Return the [x, y] coordinate for the center point of the cell that contains the specified text.  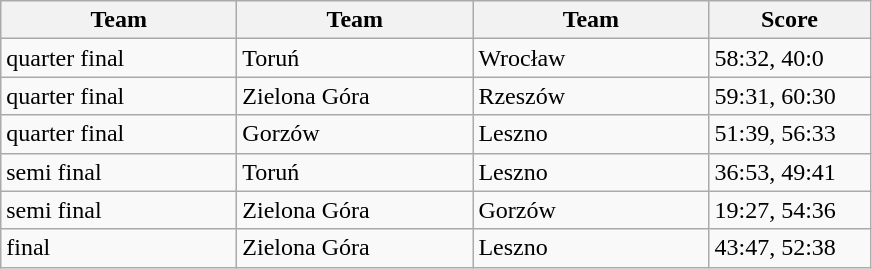
51:39, 56:33 [790, 134]
Wrocław [591, 58]
36:53, 49:41 [790, 172]
19:27, 54:36 [790, 210]
final [119, 248]
Score [790, 20]
43:47, 52:38 [790, 248]
59:31, 60:30 [790, 96]
58:32, 40:0 [790, 58]
Rzeszów [591, 96]
